Scan for the cell matching the given text and deliver its [X, Y] coordinate at center. 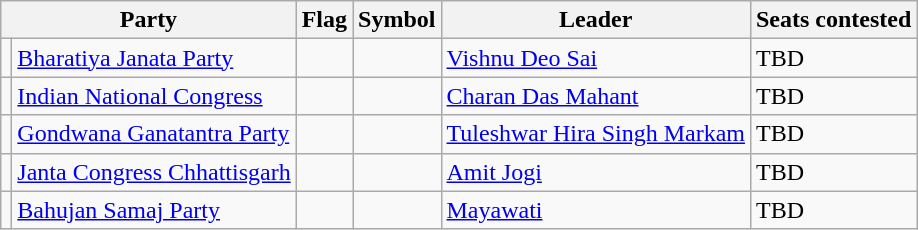
Party [148, 20]
Bahujan Samaj Party [154, 210]
Tuleshwar Hira Singh Markam [596, 134]
Mayawati [596, 210]
Symbol [397, 20]
Bharatiya Janata Party [154, 58]
Amit Jogi [596, 172]
Charan Das Mahant [596, 96]
Flag [324, 20]
Janta Congress Chhattisgarh [154, 172]
Seats contested [833, 20]
Vishnu Deo Sai [596, 58]
Leader [596, 20]
Indian National Congress [154, 96]
Gondwana Ganatantra Party [154, 134]
